Detect which cell encompasses the target text, then output its (x, y) center coordinate. 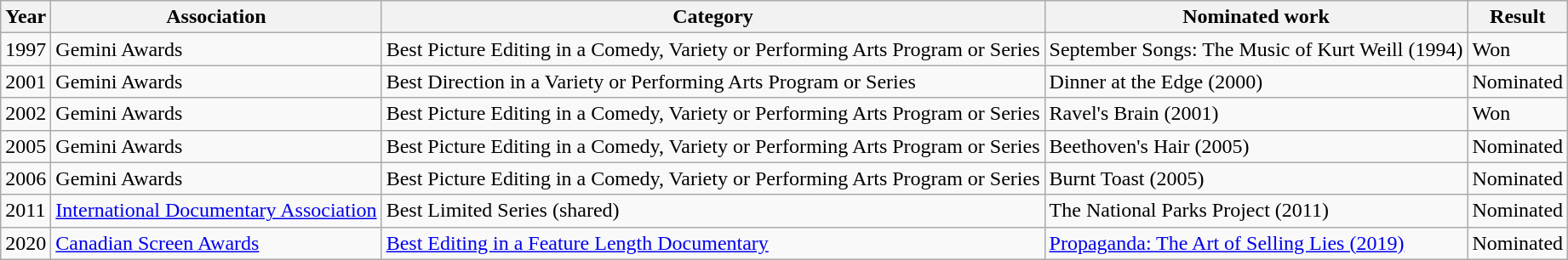
Nominated work (1256, 17)
2020 (26, 243)
Propaganda: The Art of Selling Lies (2019) (1256, 243)
September Songs: The Music of Kurt Weill (1994) (1256, 49)
International Documentary Association (216, 211)
1997 (26, 49)
2002 (26, 114)
Best Direction in a Variety or Performing Arts Program or Series (713, 82)
Association (216, 17)
Ravel's Brain (2001) (1256, 114)
Best Limited Series (shared) (713, 211)
Burnt Toast (2005) (1256, 178)
2006 (26, 178)
Result (1518, 17)
2005 (26, 146)
Category (713, 17)
Canadian Screen Awards (216, 243)
The National Parks Project (2011) (1256, 211)
Best Editing in a Feature Length Documentary (713, 243)
2001 (26, 82)
Dinner at the Edge (2000) (1256, 82)
Beethoven's Hair (2005) (1256, 146)
2011 (26, 211)
Year (26, 17)
